Identify which cell holds the provided text, then report its [x, y] central coordinate. 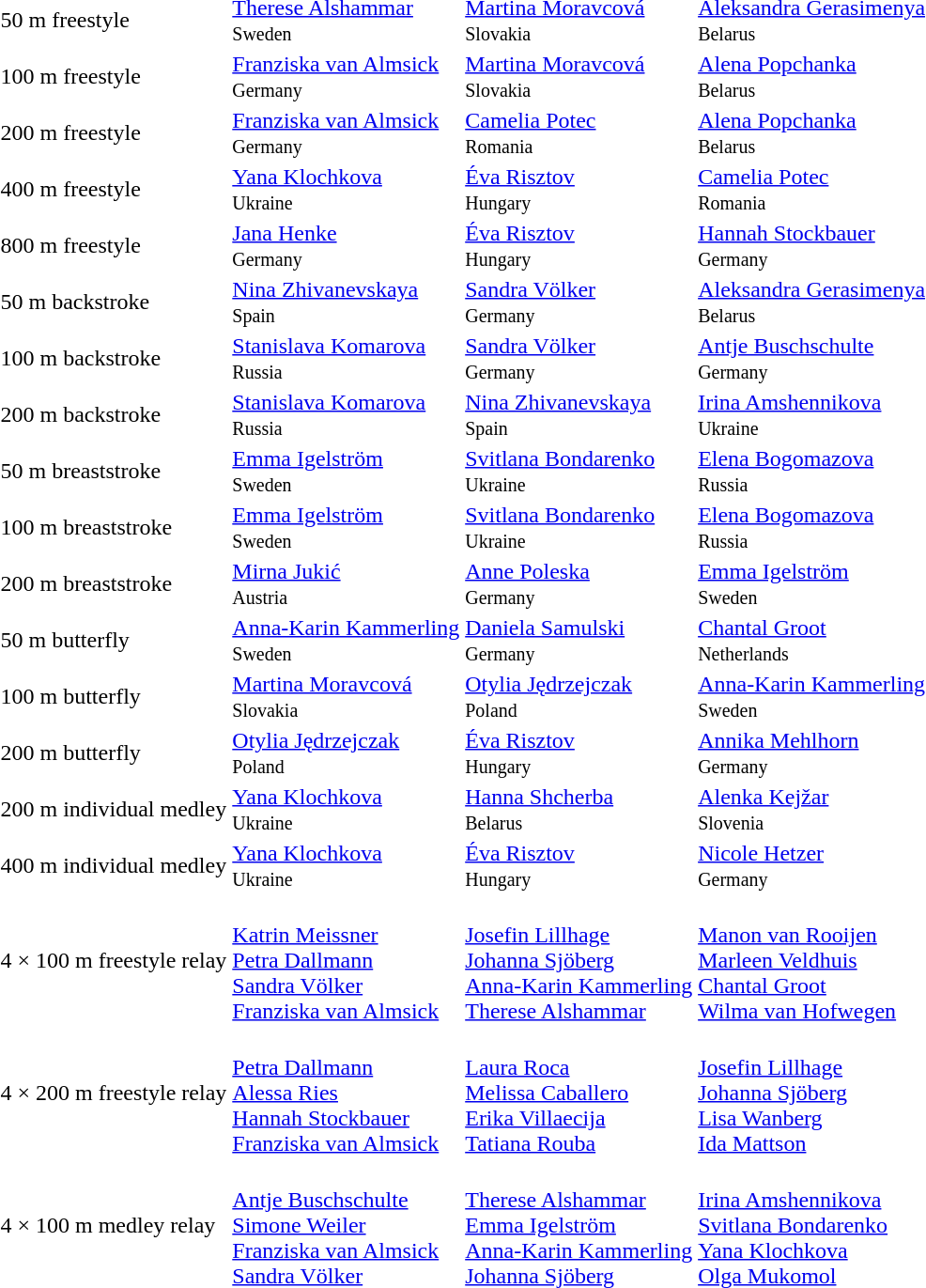
Petra Dallmann Alessa Ries Hannah Stockbauer Franziska van Almsick [346, 1093]
Katrin Meissner Petra Dallmann Sandra Völker Franziska van Almsick [346, 960]
Anne PoleskaGermany [579, 584]
Jana HenkeGermany [346, 246]
Hanna ShcherbaBelarus [579, 810]
Laura Roca Melissa Caballero Erika Villaecija Tatiana Rouba [579, 1093]
Daniela SamulskiGermany [579, 641]
Camelia PotecRomania [579, 133]
Josefin Lillhage Johanna Sjöberg Anna-Karin Kammerling Therese Alshammar [579, 960]
Mirna JukićAustria [346, 584]
Anna-Karin KammerlingSweden [346, 641]
